From the cell containing the given text, extract its center point as (x, y) coordinate. 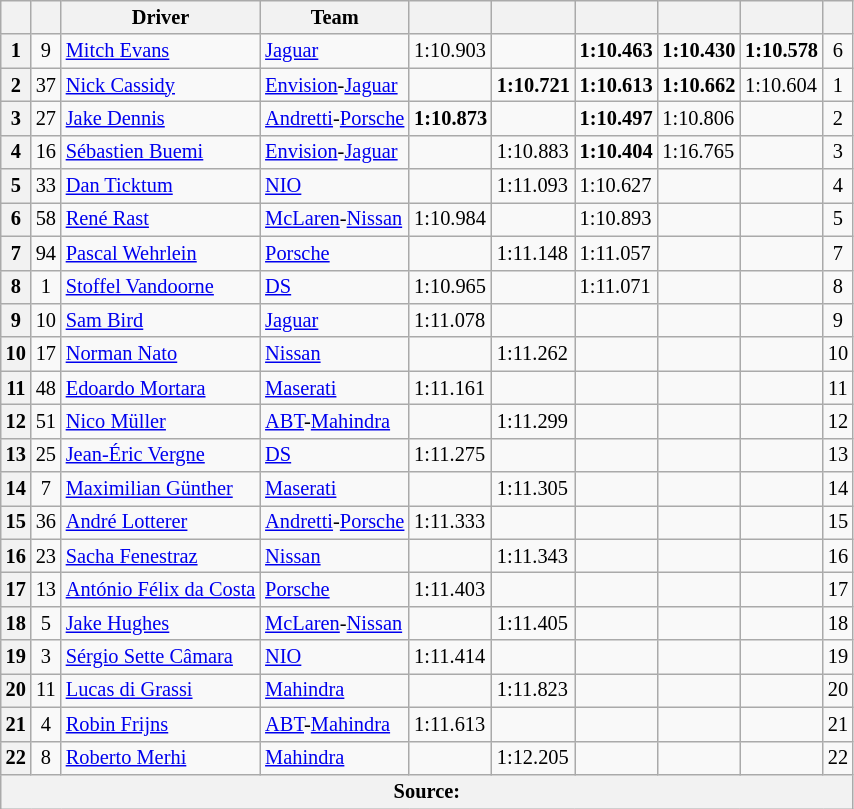
51 (46, 421)
1:10.463 (616, 51)
Sacha Fenestraz (160, 556)
33 (46, 186)
Lucas di Grassi (160, 690)
25 (46, 455)
27 (46, 118)
Jake Hughes (160, 623)
André Lotterer (160, 522)
Norman Nato (160, 354)
1:10.893 (616, 219)
1:10.578 (782, 51)
Dan Ticktum (160, 186)
1:11.262 (534, 354)
Maximilian Günther (160, 489)
1:10.984 (450, 219)
1:11.613 (450, 724)
23 (46, 556)
1:10.903 (450, 51)
René Rast (160, 219)
1:10.430 (698, 51)
1:11.161 (450, 388)
Source: (427, 791)
1:10.662 (698, 85)
1:10.604 (782, 85)
Roberto Merhi (160, 758)
Jake Dennis (160, 118)
36 (46, 522)
Nico Müller (160, 421)
58 (46, 219)
Robin Frijns (160, 724)
Edoardo Mortara (160, 388)
1:12.205 (534, 758)
Team (334, 17)
1:11.057 (616, 253)
1:11.299 (534, 421)
Nick Cassidy (160, 85)
1:10.806 (698, 118)
94 (46, 253)
Sébastien Buemi (160, 152)
1:10.965 (450, 287)
1:10.627 (616, 186)
Driver (160, 17)
1:11.078 (450, 320)
1:11.305 (534, 489)
1:10.721 (534, 85)
1:11.148 (534, 253)
António Félix da Costa (160, 589)
1:11.414 (450, 657)
1:16.765 (698, 152)
1:11.343 (534, 556)
1:10.873 (450, 118)
1:11.403 (450, 589)
1:11.093 (534, 186)
1:10.404 (616, 152)
1:10.613 (616, 85)
37 (46, 85)
1:11.071 (616, 287)
1:11.823 (534, 690)
Stoffel Vandoorne (160, 287)
48 (46, 388)
Sérgio Sette Câmara (160, 657)
Jean-Éric Vergne (160, 455)
1:11.405 (534, 623)
Pascal Wehrlein (160, 253)
Sam Bird (160, 320)
Mitch Evans (160, 51)
1:11.275 (450, 455)
1:11.333 (450, 522)
1:10.883 (534, 152)
1:10.497 (616, 118)
